Determine the [x, y] coordinate at the center of the cell enclosing the given text.  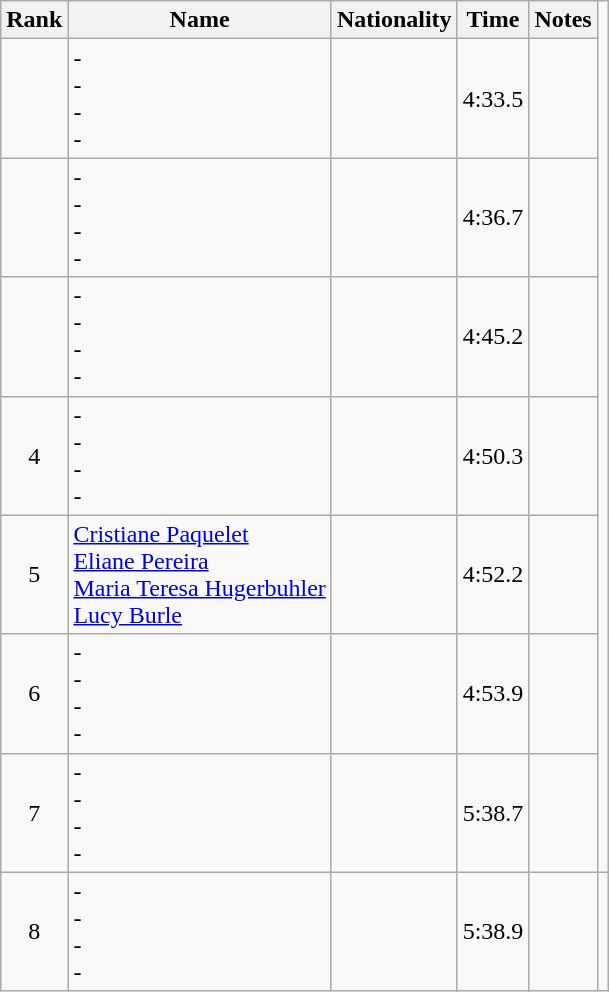
6 [34, 694]
4:50.3 [493, 456]
Time [493, 20]
Notes [563, 20]
4:36.7 [493, 218]
4 [34, 456]
5:38.7 [493, 812]
8 [34, 932]
4:53.9 [493, 694]
Rank [34, 20]
Nationality [394, 20]
4:52.2 [493, 574]
Name [200, 20]
5 [34, 574]
7 [34, 812]
4:45.2 [493, 336]
Cristiane Paquelet Eliane Pereira Maria Teresa Hugerbuhler Lucy Burle [200, 574]
4:33.5 [493, 98]
5:38.9 [493, 932]
